Search for the cell housing the specified text and yield its (X, Y) center coordinate. 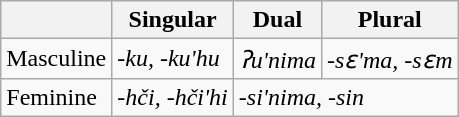
Singular (173, 20)
-sɛ'ma, -sɛm (390, 59)
ʔu'nima (277, 59)
Feminine (56, 97)
-si'nima, -sin (346, 97)
Masculine (56, 59)
Dual (277, 20)
-hči, -hči'hi (173, 97)
Plural (390, 20)
-ku, -ku'hu (173, 59)
